Scan for the cell matching the given text and deliver its [x, y] coordinate at center. 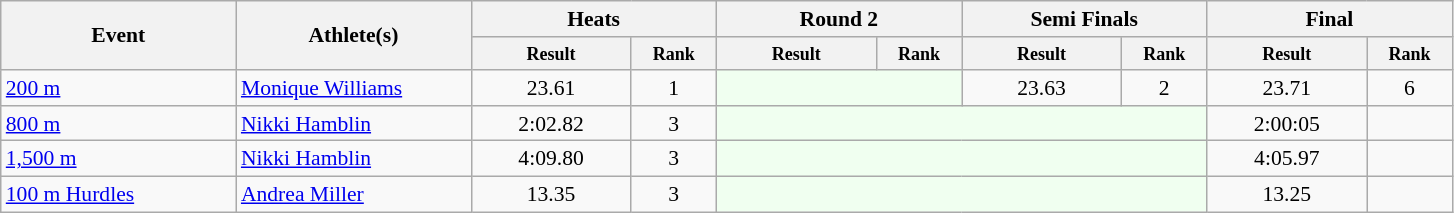
1 [674, 88]
6 [1410, 88]
2:02.82 [551, 124]
13.35 [551, 195]
Round 2 [838, 19]
Athlete(s) [354, 36]
200 m [118, 88]
Andrea Miller [354, 195]
23.63 [1042, 88]
23.61 [551, 88]
4:05.97 [1287, 159]
Semi Finals [1084, 19]
4:09.80 [551, 159]
2 [1164, 88]
23.71 [1287, 88]
Monique Williams [354, 88]
Event [118, 36]
100 m Hurdles [118, 195]
800 m [118, 124]
Final [1330, 19]
2:00:05 [1287, 124]
13.25 [1287, 195]
1,500 m [118, 159]
Heats [594, 19]
